From the cell containing the given text, extract its center point as (X, Y) coordinate. 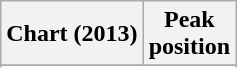
Chart (2013) (72, 34)
Peakposition (189, 34)
